Detect which cell encompasses the target text, then output its (X, Y) center coordinate. 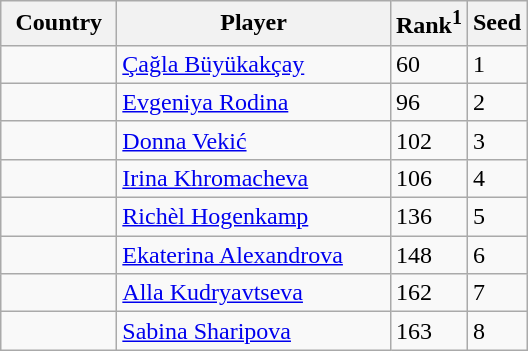
Donna Vekić (254, 140)
Alla Kudryavtseva (254, 293)
162 (428, 293)
96 (428, 102)
Sabina Sharipova (254, 331)
Evgeniya Rodina (254, 102)
7 (496, 293)
Çağla Büyükakçay (254, 64)
Irina Khromacheva (254, 178)
8 (496, 331)
4 (496, 178)
Richèl Hogenkamp (254, 217)
1 (496, 64)
106 (428, 178)
Player (254, 24)
Rank1 (428, 24)
6 (496, 255)
148 (428, 255)
60 (428, 64)
3 (496, 140)
5 (496, 217)
2 (496, 102)
Country (59, 24)
163 (428, 331)
Ekaterina Alexandrova (254, 255)
136 (428, 217)
102 (428, 140)
Seed (496, 24)
